Detect which cell encompasses the target text, then output its (x, y) center coordinate. 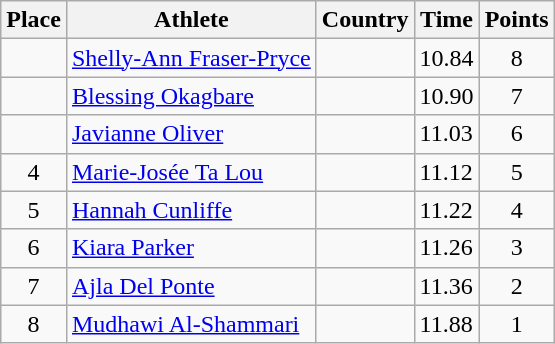
Place (34, 20)
10.84 (446, 58)
Points (516, 20)
Shelly-Ann Fraser-Pryce (191, 58)
Marie-Josée Ta Lou (191, 172)
3 (516, 248)
11.36 (446, 286)
2 (516, 286)
Time (446, 20)
Javianne Oliver (191, 134)
11.88 (446, 324)
Blessing Okagbare (191, 96)
Athlete (191, 20)
11.03 (446, 134)
10.90 (446, 96)
Ajla Del Ponte (191, 286)
Kiara Parker (191, 248)
1 (516, 324)
Country (365, 20)
Hannah Cunliffe (191, 210)
Mudhawi Al-Shammari (191, 324)
11.12 (446, 172)
11.22 (446, 210)
11.26 (446, 248)
